Locate the cell with the specified text and output its (X, Y) center coordinate. 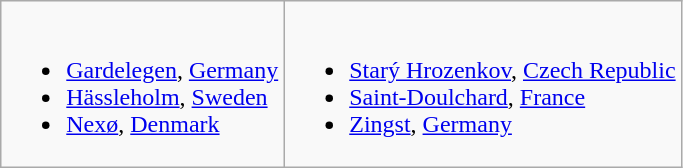
Starý Hrozenkov, Czech Republic Saint-Doulchard, France Zingst, Germany (482, 84)
Gardelegen, Germany Hässleholm, Sweden Nexø, Denmark (142, 84)
